Extract the [X, Y] coordinate from the center of the cell holding the provided text.  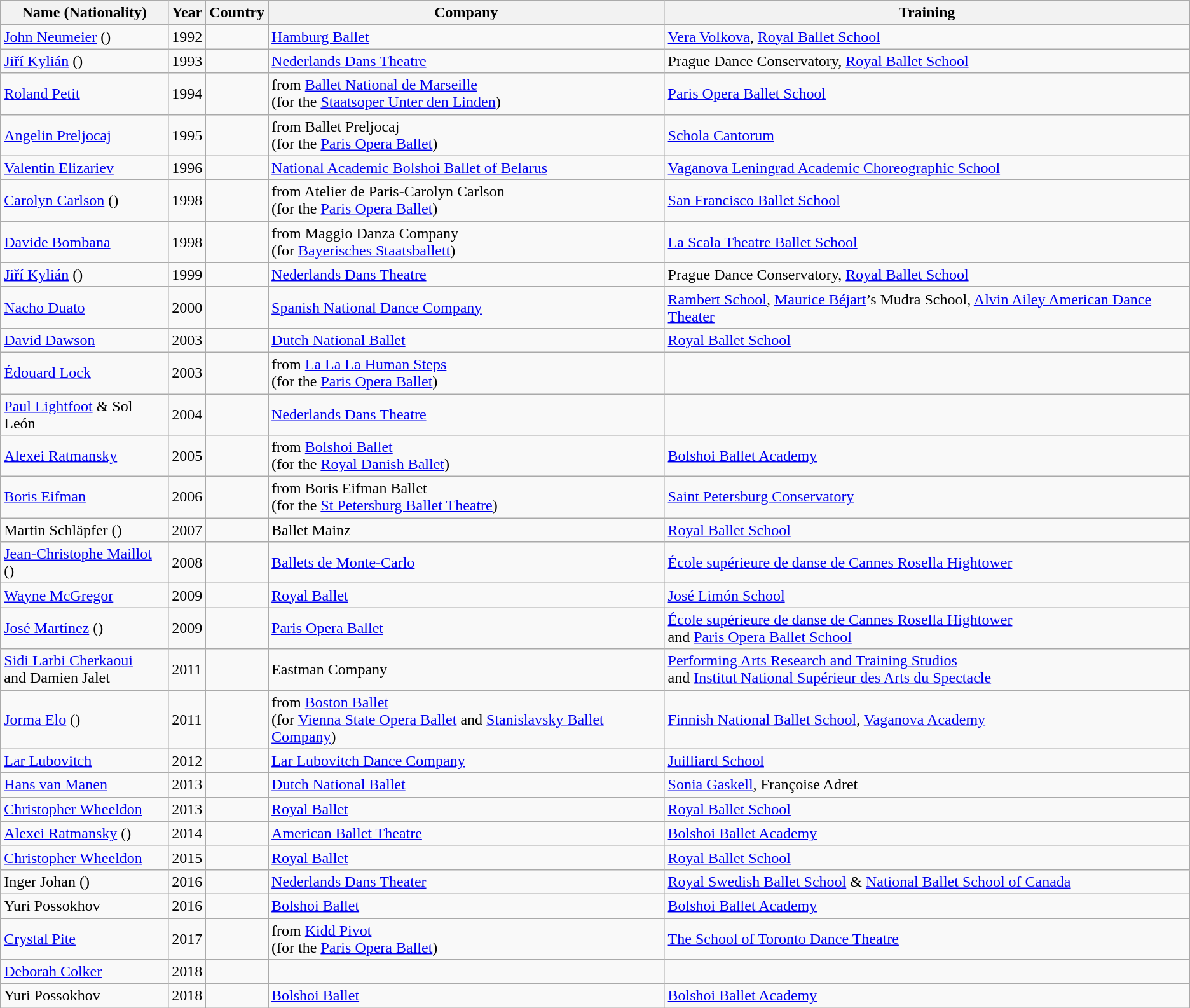
2014 [187, 833]
2000 [187, 308]
Davide Bombana [85, 242]
Finnish National Ballet School, Vaganova Academy [927, 719]
Sonia Gaskell, Françoise Adret [927, 785]
from Boris Eifman Ballet (for the St Petersburg Ballet Theatre) [467, 497]
École supérieure de danse de Cannes Rosella Hightower and Paris Opera Ballet School [927, 628]
Alexei Ratmansky () [85, 833]
Wayne McGregor [85, 596]
Jorma Elo () [85, 719]
from Boston Ballet (for Vienna State Opera Ballet and Stanislavsky Ballet Company) [467, 719]
Lar Lubovitch Dance Company [467, 761]
Édouard Lock [85, 372]
Juilliard School [927, 761]
2006 [187, 497]
2004 [187, 414]
2015 [187, 857]
Year [187, 13]
American Ballet Theatre [467, 833]
Martin Schläpfer () [85, 530]
Roland Petit [85, 94]
Ballets de Monte-Carlo [467, 563]
Schola Cantorum [927, 135]
Inger Johan () [85, 882]
Paris Opera Ballet [467, 628]
from Ballet National de Marseille (for the Staatsoper Unter den Linden) [467, 94]
Paris Opera Ballet School [927, 94]
Hans van Manen [85, 785]
Sidi Larbi Cherkaoui and Damien Jalet [85, 670]
Angelin Preljocaj [85, 135]
Saint Petersburg Conservatory [927, 497]
Carolyn Carlson () [85, 201]
Vaganova Leningrad Academic Choreographic School [927, 168]
Rambert School, Maurice Béjart’s Mudra School, Alvin Ailey American Dance Theater [927, 308]
La Scala Theatre Ballet School [927, 242]
Royal Swedish Ballet School & National Ballet School of Canada [927, 882]
1992 [187, 37]
1999 [187, 275]
Eastman Company [467, 670]
2008 [187, 563]
Jean-Christophe Maillot () [85, 563]
Hamburg Ballet [467, 37]
Alexei Ratmansky [85, 456]
1995 [187, 135]
José Limón School [927, 596]
2007 [187, 530]
Vera Volkova, Royal Ballet School [927, 37]
National Academic Bolshoi Ballet of Belarus [467, 168]
Paul Lightfoot & Sol León [85, 414]
Company [467, 13]
The School of Toronto Dance Theatre [927, 938]
José Martínez () [85, 628]
Training [927, 13]
David Dawson [85, 340]
Valentin Elizariev [85, 168]
San Francisco Ballet School [927, 201]
2005 [187, 456]
École supérieure de danse de Cannes Rosella Hightower [927, 563]
2017 [187, 938]
John Neumeier () [85, 37]
from Maggio Danza Company (for Bayerisches Staatsballett) [467, 242]
2012 [187, 761]
Name (Nationality) [85, 13]
Nacho Duato [85, 308]
1996 [187, 168]
1993 [187, 61]
Boris Eifman [85, 497]
Ballet Mainz [467, 530]
Spanish National Dance Company [467, 308]
from Kidd Pivot (for the Paris Opera Ballet) [467, 938]
from La La La Human Steps (for the Paris Opera Ballet) [467, 372]
from Atelier de Paris-Carolyn Carlson (for the Paris Opera Ballet) [467, 201]
Country [237, 13]
1994 [187, 94]
Crystal Pite [85, 938]
Performing Arts Research and Training Studios and Institut National Supérieur des Arts du Spectacle [927, 670]
Lar Lubovitch [85, 761]
Deborah Colker [85, 972]
from Bolshoi Ballet (for the Royal Danish Ballet) [467, 456]
from Ballet Preljocaj (for the Paris Opera Ballet) [467, 135]
Nederlands Dans Theater [467, 882]
